Output the (X, Y) coordinate of the center of the cell containing the given text.  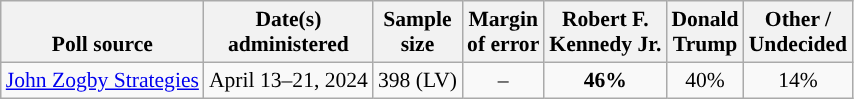
Robert F.Kennedy Jr. (605, 32)
Other /Undecided (798, 32)
46% (605, 80)
14% (798, 80)
40% (704, 80)
John Zogby Strategies (102, 80)
398 (LV) (418, 80)
Date(s)administered (288, 32)
Marginof error (503, 32)
April 13–21, 2024 (288, 80)
DonaldTrump (704, 32)
Samplesize (418, 32)
– (503, 80)
Poll source (102, 32)
